Locate the cell with the specified text and output its (x, y) center coordinate. 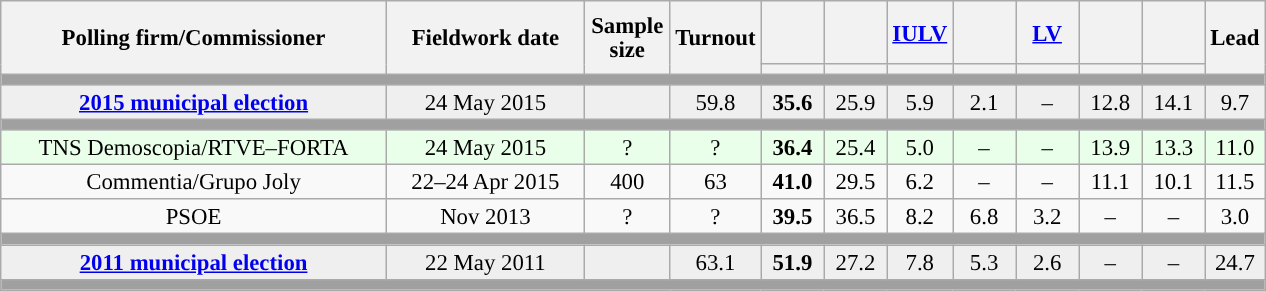
41.0 (792, 182)
3.0 (1235, 218)
36.5 (856, 218)
63.1 (716, 262)
2.6 (1048, 262)
10.1 (1174, 182)
7.8 (920, 262)
27.2 (856, 262)
Lead (1235, 38)
35.6 (792, 102)
Nov 2013 (485, 218)
14.1 (1174, 102)
13.3 (1174, 148)
11.1 (1110, 182)
Commentia/Grupo Joly (194, 182)
TNS Demoscopia/RTVE–FORTA (194, 148)
PSOE (194, 218)
22 May 2011 (485, 262)
6.8 (984, 218)
5.9 (920, 102)
24.7 (1235, 262)
25.4 (856, 148)
11.0 (1235, 148)
51.9 (792, 262)
12.8 (1110, 102)
2011 municipal election (194, 262)
39.5 (792, 218)
5.0 (920, 148)
6.2 (920, 182)
3.2 (1048, 218)
29.5 (856, 182)
LV (1048, 32)
2015 municipal election (194, 102)
25.9 (856, 102)
Polling firm/Commissioner (194, 38)
59.8 (716, 102)
8.2 (920, 218)
2.1 (984, 102)
Sample size (627, 38)
13.9 (1110, 148)
400 (627, 182)
63 (716, 182)
36.4 (792, 148)
Turnout (716, 38)
11.5 (1235, 182)
9.7 (1235, 102)
5.3 (984, 262)
22–24 Apr 2015 (485, 182)
Fieldwork date (485, 38)
IULV (920, 32)
